Pinpoint the cell where the given text exists, returning its (x, y) midpoint coordinate. 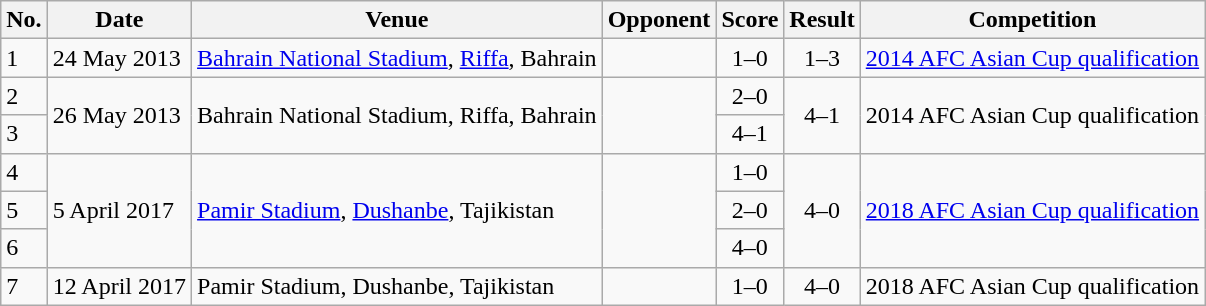
24 May 2013 (119, 58)
12 April 2017 (119, 286)
5 (24, 210)
Opponent (659, 20)
No. (24, 20)
5 April 2017 (119, 210)
4 (24, 172)
7 (24, 286)
1–3 (822, 58)
Competition (1032, 20)
1 (24, 58)
Date (119, 20)
6 (24, 248)
Score (750, 20)
2 (24, 96)
26 May 2013 (119, 115)
3 (24, 134)
Venue (398, 20)
Result (822, 20)
